Identify which cell holds the provided text, then report its [X, Y] central coordinate. 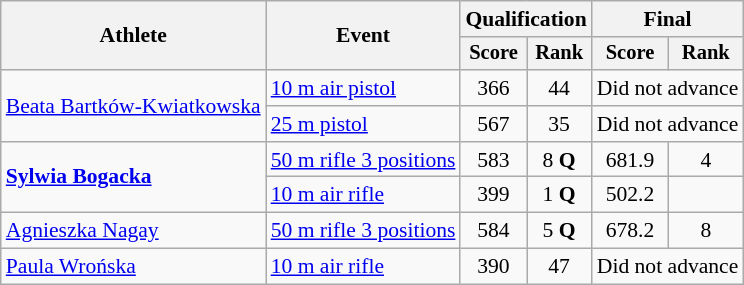
584 [493, 231]
Beata Bartków-Kwiatkowska [134, 106]
Qualification [526, 19]
25 m pistol [364, 124]
Agnieszka Nagay [134, 231]
44 [558, 88]
35 [558, 124]
47 [558, 267]
399 [493, 195]
681.9 [630, 160]
5 Q [558, 231]
390 [493, 267]
502.2 [630, 195]
Final [668, 19]
4 [706, 160]
Paula Wrońska [134, 267]
567 [493, 124]
678.2 [630, 231]
366 [493, 88]
Athlete [134, 36]
8 Q [558, 160]
1 Q [558, 195]
8 [706, 231]
Sylwia Bogacka [134, 178]
10 m air pistol [364, 88]
583 [493, 160]
Event [364, 36]
